Scan for the cell matching the given text and deliver its [X, Y] coordinate at center. 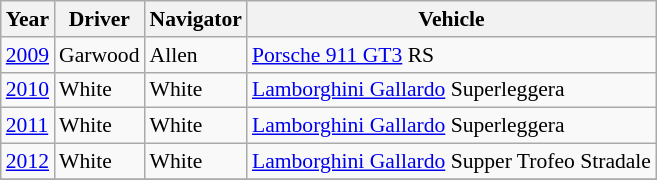
Lamborghini Gallardo Supper Trofeo Stradale [452, 162]
2012 [28, 162]
Driver [99, 19]
Vehicle [452, 19]
Garwood [99, 55]
2009 [28, 55]
2010 [28, 90]
2011 [28, 126]
Porsche 911 GT3 RS [452, 55]
Allen [196, 55]
Year [28, 19]
Navigator [196, 19]
